Output the [x, y] coordinate of the center of the cell containing the given text.  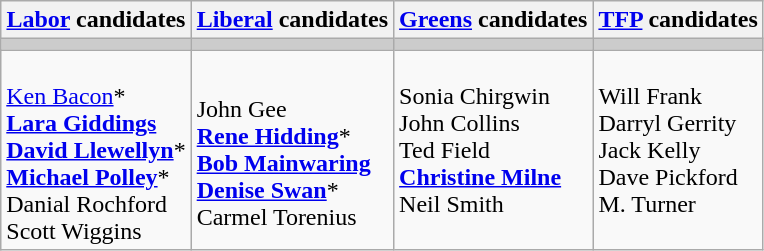
Sonia Chirgwin John Collins Ted Field Christine Milne Neil Smith [494, 150]
John Gee Rene Hidding* Bob Mainwaring Denise Swan* Carmel Torenius [292, 150]
Greens candidates [494, 20]
Ken Bacon* Lara Giddings David Llewellyn* Michael Polley* Danial Rochford Scott Wiggins [96, 150]
Liberal candidates [292, 20]
TFP candidates [678, 20]
Will Frank Darryl Gerrity Jack Kelly Dave Pickford M. Turner [678, 150]
Labor candidates [96, 20]
